Identify which cell holds the provided text, then report its [X, Y] central coordinate. 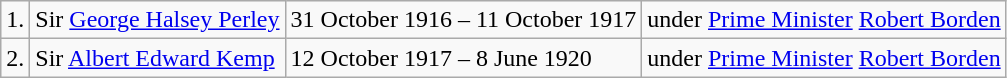
2. [16, 58]
12 October 1917 – 8 June 1920 [464, 58]
1. [16, 20]
Sir Albert Edward Kemp [158, 58]
Sir George Halsey Perley [158, 20]
31 October 1916 – 11 October 1917 [464, 20]
